Identify which cell holds the provided text, then report its (X, Y) central coordinate. 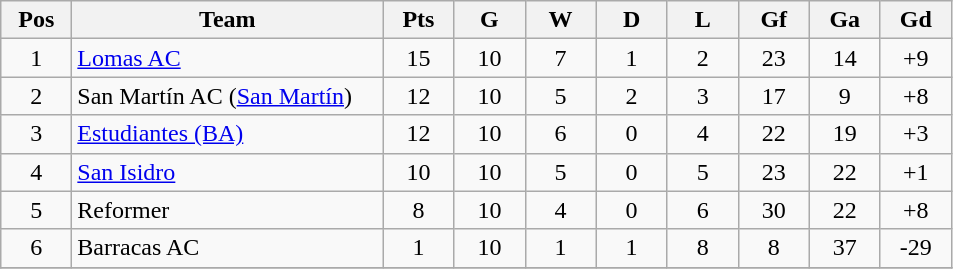
+3 (916, 134)
Estudiantes (BA) (228, 134)
L (702, 20)
Reformer (228, 210)
W (560, 20)
Gd (916, 20)
Gf (774, 20)
17 (774, 96)
19 (844, 134)
Barracas AC (228, 248)
San Isidro (228, 172)
+9 (916, 58)
G (490, 20)
D (632, 20)
Ga (844, 20)
Team (228, 20)
7 (560, 58)
15 (418, 58)
Pos (36, 20)
30 (774, 210)
14 (844, 58)
-29 (916, 248)
San Martín AC (San Martín) (228, 96)
Pts (418, 20)
37 (844, 248)
Lomas AC (228, 58)
+1 (916, 172)
9 (844, 96)
